Return the (x, y) coordinate for the center point of the cell that contains the specified text.  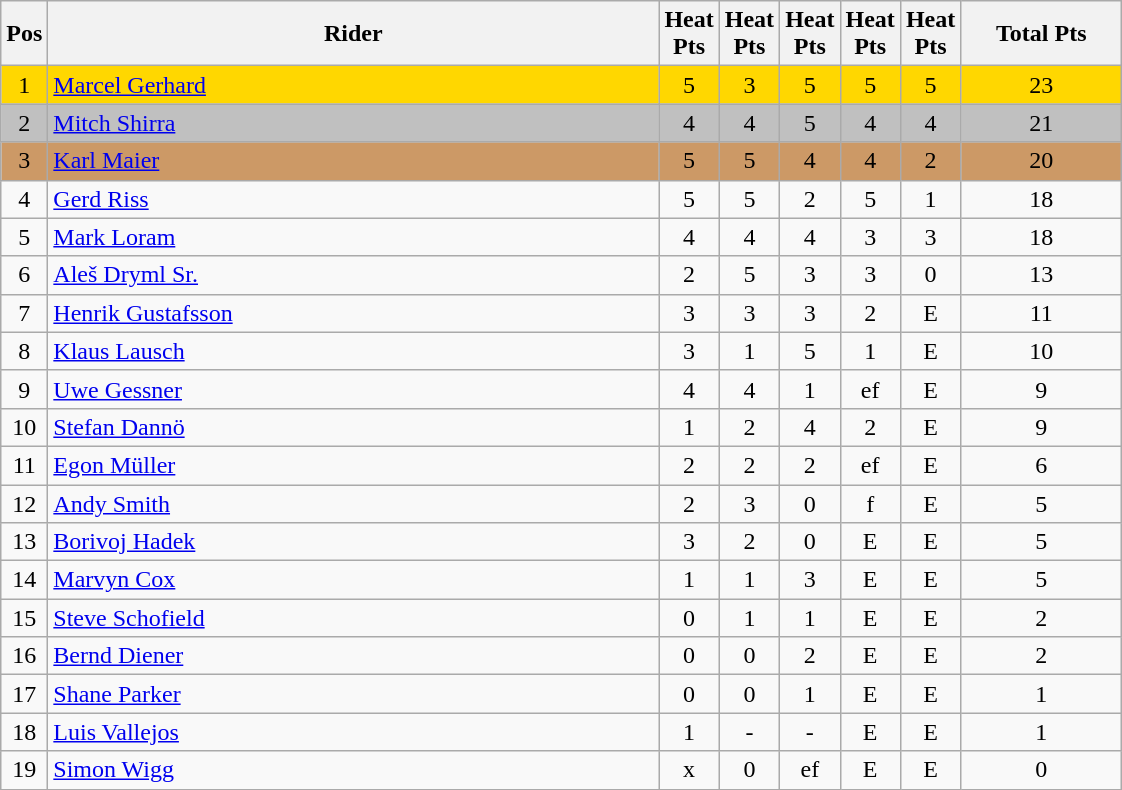
Mark Loram (354, 237)
21 (1042, 123)
Simon Wigg (354, 770)
Klaus Lausch (354, 351)
Bernd Diener (354, 656)
Marcel Gerhard (354, 85)
Marvyn Cox (354, 580)
Luis Vallejos (354, 732)
Stefan Dannö (354, 427)
x (689, 770)
23 (1042, 85)
Total Pts (1042, 34)
Mitch Shirra (354, 123)
Karl Maier (354, 161)
Pos (24, 34)
Andy Smith (354, 503)
Aleš Dryml Sr. (354, 275)
17 (24, 694)
Henrik Gustafsson (354, 313)
Gerd Riss (354, 199)
14 (24, 580)
Egon Müller (354, 465)
Steve Schofield (354, 618)
8 (24, 351)
Shane Parker (354, 694)
12 (24, 503)
Rider (354, 34)
15 (24, 618)
19 (24, 770)
16 (24, 656)
Borivoj Hadek (354, 542)
7 (24, 313)
Uwe Gessner (354, 389)
20 (1042, 161)
f (870, 503)
